Scan for the cell matching the given text and deliver its [X, Y] coordinate at center. 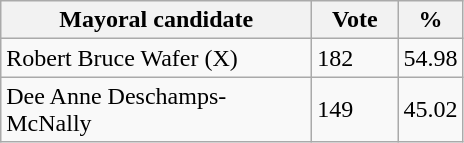
54.98 [430, 58]
% [430, 20]
149 [355, 110]
Dee Anne Deschamps-McNally [156, 110]
Robert Bruce Wafer (X) [156, 58]
182 [355, 58]
Vote [355, 20]
45.02 [430, 110]
Mayoral candidate [156, 20]
